Extract the (X, Y) coordinate from the center of the cell holding the provided text.  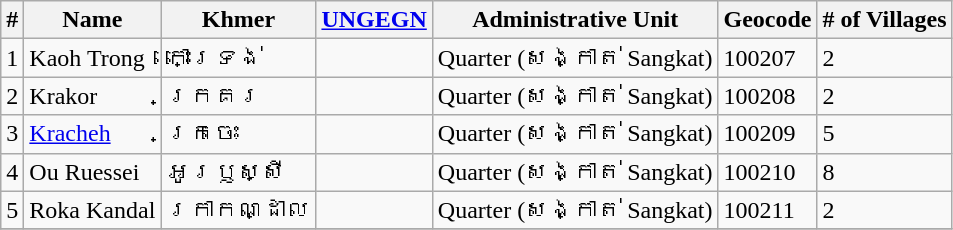
Kaoh Trong (92, 58)
រកាកណ្ដាល (238, 210)
100209 (768, 134)
UNGEGN (374, 20)
Administrative Unit (575, 20)
100210 (768, 172)
Khmer (238, 20)
100207 (768, 58)
Krakor (92, 96)
# (12, 20)
Ou Ruessei (92, 172)
Kracheh (92, 134)
100208 (768, 96)
# of Villages (884, 20)
4 (12, 172)
អូរឫស្សី (238, 172)
3 (12, 134)
Geocode (768, 20)
ក្រគរ (238, 96)
8 (884, 172)
ក្រចេះ (238, 134)
Name (92, 20)
កោះទ្រង់ (238, 58)
100211 (768, 210)
Roka Kandal (92, 210)
1 (12, 58)
